For the text-containing cell, return its midpoint in (X, Y) coordinate format. 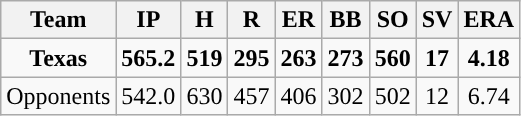
4.18 (489, 58)
542.0 (148, 96)
302 (346, 96)
12 (437, 96)
ERA (489, 20)
630 (204, 96)
519 (204, 58)
Opponents (58, 96)
H (204, 20)
560 (392, 58)
SO (392, 20)
R (252, 20)
BB (346, 20)
457 (252, 96)
Texas (58, 58)
273 (346, 58)
ER (298, 20)
6.74 (489, 96)
502 (392, 96)
263 (298, 58)
406 (298, 96)
IP (148, 20)
Team (58, 20)
295 (252, 58)
565.2 (148, 58)
17 (437, 58)
SV (437, 20)
